Search for the cell housing the specified text and yield its [X, Y] center coordinate. 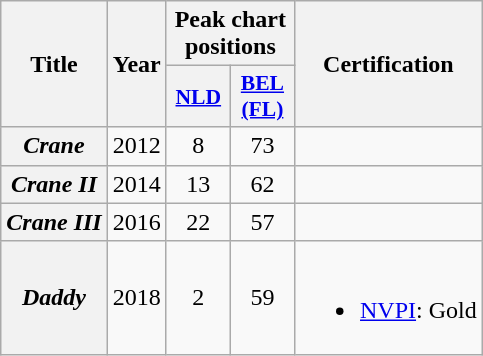
2012 [136, 146]
BEL(FL) [262, 96]
57 [262, 222]
22 [198, 222]
Title [54, 64]
59 [262, 298]
Certification [388, 64]
NLD [198, 96]
2016 [136, 222]
13 [198, 184]
Daddy [54, 298]
Crane [54, 146]
62 [262, 184]
Year [136, 64]
NVPI: Gold [388, 298]
2014 [136, 184]
73 [262, 146]
Crane II [54, 184]
2 [198, 298]
2018 [136, 298]
8 [198, 146]
Peak chart positions [230, 34]
Crane III [54, 222]
